Return (x, y) of the center of cell containing provided text 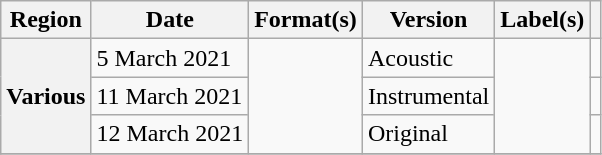
Format(s) (306, 20)
Region (46, 20)
Label(s) (542, 20)
Date (170, 20)
Various (46, 96)
5 March 2021 (170, 58)
Acoustic (428, 58)
12 March 2021 (170, 134)
11 March 2021 (170, 96)
Original (428, 134)
Instrumental (428, 96)
Version (428, 20)
